Output the [X, Y] coordinate of the center of the cell containing the given text.  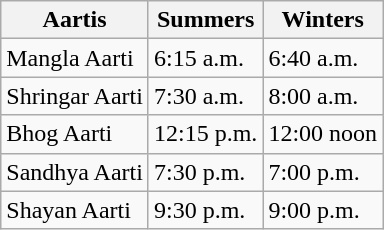
8:00 a.m. [323, 96]
9:00 p.m. [323, 210]
Bhog Aarti [75, 134]
Aartis [75, 20]
7:30 p.m. [205, 172]
7:00 p.m. [323, 172]
Shayan Aarti [75, 210]
Sandhya Aarti [75, 172]
Mangla Aarti [75, 58]
Winters [323, 20]
6:40 a.m. [323, 58]
9:30 p.m. [205, 210]
Shringar Aarti [75, 96]
Summers [205, 20]
6:15 a.m. [205, 58]
12:15 p.m. [205, 134]
12:00 noon [323, 134]
7:30 a.m. [205, 96]
